Capture the cell that displays the provided text and extract its [x, y] central coordinate. 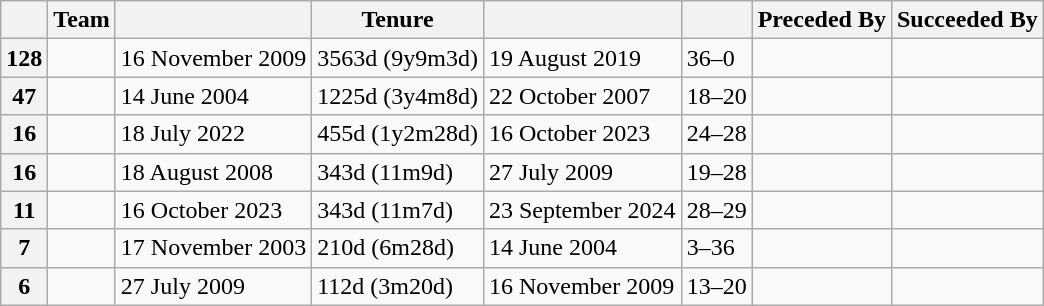
22 October 2007 [582, 96]
18–20 [716, 96]
6 [24, 286]
3–36 [716, 248]
28–29 [716, 210]
3563d (9y9m3d) [398, 58]
24–28 [716, 134]
36–0 [716, 58]
13–20 [716, 286]
18 July 2022 [213, 134]
455d (1y2m28d) [398, 134]
7 [24, 248]
112d (3m20d) [398, 286]
17 November 2003 [213, 248]
343d (11m7d) [398, 210]
Succeeded By [967, 20]
19–28 [716, 172]
19 August 2019 [582, 58]
210d (6m28d) [398, 248]
Preceded By [822, 20]
23 September 2024 [582, 210]
11 [24, 210]
Team [82, 20]
47 [24, 96]
1225d (3y4m8d) [398, 96]
128 [24, 58]
Tenure [398, 20]
343d (11m9d) [398, 172]
18 August 2008 [213, 172]
